Extract the (X, Y) coordinate from the center of the cell holding the provided text.  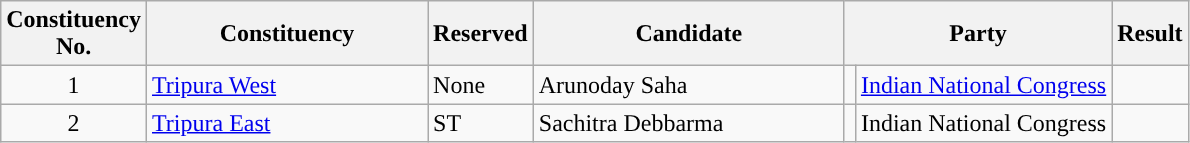
Tripura West (286, 85)
1 (74, 85)
Constituency (286, 34)
ST (481, 123)
None (481, 85)
Tripura East (286, 123)
Party (978, 34)
Result (1150, 34)
Sachitra Debbarma (688, 123)
Constituency No. (74, 34)
Arunoday Saha (688, 85)
Reserved (481, 34)
2 (74, 123)
Candidate (688, 34)
